Provide the [x, y] coordinate of the cell's center where the given text is located.  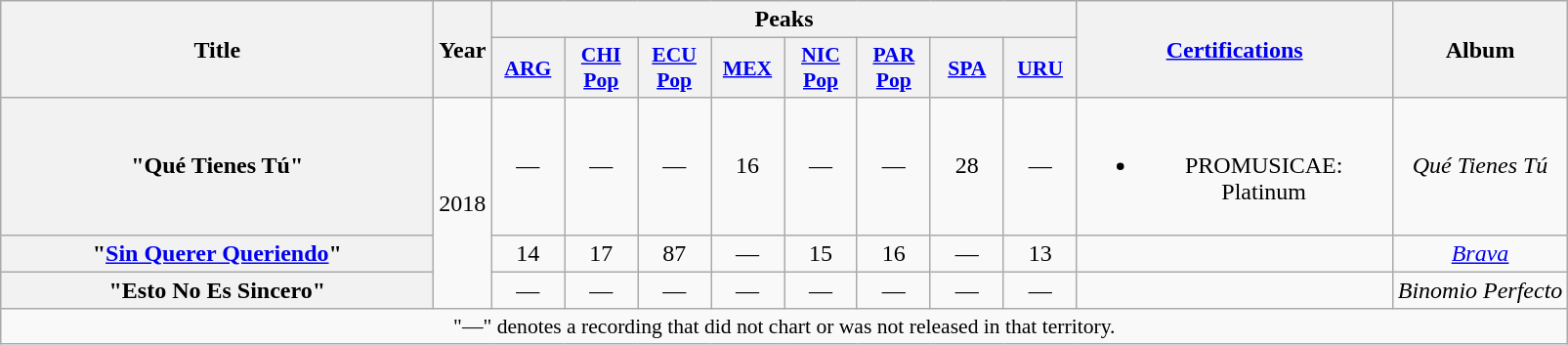
Title [217, 49]
URU [1039, 68]
NICPop [821, 68]
CHIPop [602, 68]
14 [528, 253]
PARPop [893, 68]
Year [463, 49]
"Sin Querer Queriendo" [217, 253]
2018 [463, 203]
13 [1039, 253]
MEX [748, 68]
28 [967, 166]
"—" denotes a recording that did not chart or was not released in that territory. [784, 326]
SPA [967, 68]
ECUPop [674, 68]
"Qué Tienes Tú" [217, 166]
Certifications [1235, 49]
ARG [528, 68]
"Esto No Es Sincero" [217, 290]
Brava [1480, 253]
87 [674, 253]
17 [602, 253]
Binomio Perfecto [1480, 290]
Album [1480, 49]
Peaks [784, 20]
15 [821, 253]
PROMUSICAE: Platinum [1235, 166]
Qué Tienes Tú [1480, 166]
